Capture the cell that displays the provided text and extract its (X, Y) central coordinate. 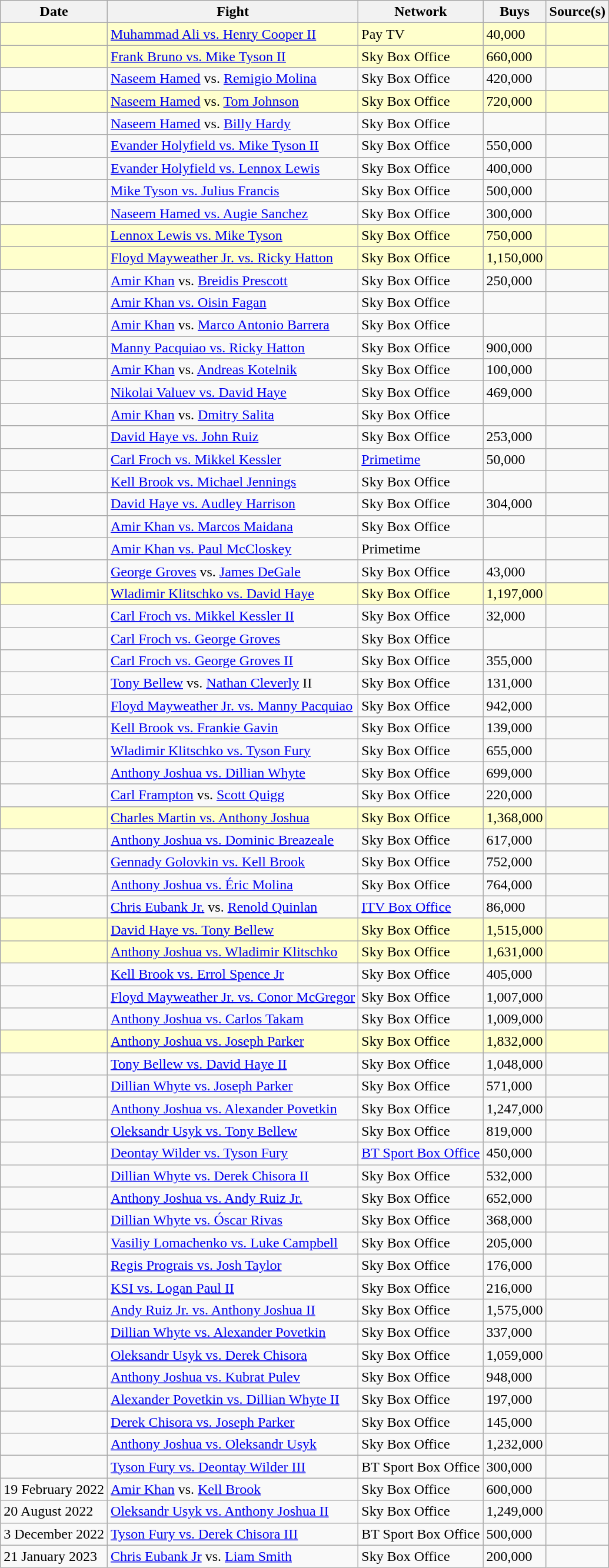
21 January 2023 (54, 1556)
Carl Frampton vs. Scott Quigg (232, 795)
1,007,000 (514, 997)
600,000 (514, 1489)
Dillian Whyte vs. Joseph Parker (232, 1086)
Anthony Joshua vs. Kubrat Pulev (232, 1377)
Muhammad Ali vs. Henry Cooper II (232, 34)
Carl Froch vs. George Groves (232, 638)
1,575,000 (514, 1310)
304,000 (514, 504)
David Haye vs. Tony Bellew (232, 929)
145,000 (514, 1422)
368,000 (514, 1220)
1,247,000 (514, 1109)
Anthony Joshua vs. Alexander Povetkin (232, 1109)
197,000 (514, 1400)
1,009,000 (514, 1019)
David Haye vs. Audley Harrison (232, 504)
Oleksandr Usyk vs. Derek Chisora (232, 1355)
100,000 (514, 370)
3 December 2022 (54, 1534)
420,000 (514, 79)
1,197,000 (514, 593)
900,000 (514, 348)
Tyson Fury vs. Deontay Wilder III (232, 1467)
Amir Khan vs. Kell Brook (232, 1489)
Regis Prograis vs. Josh Taylor (232, 1265)
Carl Froch vs. Mikkel Kessler (232, 459)
550,000 (514, 146)
337,000 (514, 1332)
1,249,000 (514, 1512)
131,000 (514, 683)
Anthony Joshua vs. Dillian Whyte (232, 773)
Evander Holyfield vs. Mike Tyson II (232, 146)
Manny Pacquiao vs. Ricky Hatton (232, 348)
819,000 (514, 1131)
32,000 (514, 616)
Source(s) (578, 12)
660,000 (514, 56)
699,000 (514, 773)
Anthony Joshua vs. Wladimir Klitschko (232, 952)
Pay TV (421, 34)
Kell Brook vs. Michael Jennings (232, 482)
David Haye vs. John Ruiz (232, 437)
Tyson Fury vs. Derek Chisora III (232, 1534)
40,000 (514, 34)
1,150,000 (514, 258)
Anthony Joshua vs. Éric Molina (232, 885)
752,000 (514, 862)
Amir Khan vs. Marco Antonio Barrera (232, 325)
Floyd Mayweather Jr. vs. Ricky Hatton (232, 258)
50,000 (514, 459)
Frank Bruno vs. Mike Tyson II (232, 56)
Date (54, 12)
Buys (514, 12)
220,000 (514, 795)
Naseem Hamed vs. Remigio Molina (232, 79)
948,000 (514, 1377)
1,832,000 (514, 1042)
764,000 (514, 885)
250,000 (514, 281)
216,000 (514, 1287)
Kell Brook vs. Errol Spence Jr (232, 974)
Nikolai Valuev vs. David Haye (232, 392)
43,000 (514, 571)
KSI vs. Logan Paul II (232, 1287)
19 February 2022 (54, 1489)
Mike Tyson vs. Julius Francis (232, 191)
Amir Khan vs. Dmitry Salita (232, 415)
253,000 (514, 437)
400,000 (514, 168)
Deontay Wilder vs. Tyson Fury (232, 1153)
720,000 (514, 101)
469,000 (514, 392)
Amir Khan vs. Oisin Fagan (232, 303)
Dillian Whyte vs. Alexander Povetkin (232, 1332)
Wladimir Klitschko vs. David Haye (232, 593)
Vasiliy Lomachenko vs. Luke Campbell (232, 1243)
Tony Bellew vs. Nathan Cleverly II (232, 683)
Floyd Mayweather Jr. vs. Conor McGregor (232, 997)
Dillian Whyte vs. Derek Chisora II (232, 1176)
Amir Khan vs. Paul McCloskey (232, 549)
450,000 (514, 1153)
Carl Froch vs. Mikkel Kessler II (232, 616)
20 August 2022 (54, 1512)
Alexander Povetkin vs. Dillian Whyte II (232, 1400)
Evander Holyfield vs. Lennox Lewis (232, 168)
405,000 (514, 974)
1,631,000 (514, 952)
Chris Eubank Jr. vs. Renold Quinlan (232, 907)
Anthony Joshua vs. Carlos Takam (232, 1019)
Anthony Joshua vs. Joseph Parker (232, 1042)
655,000 (514, 750)
Anthony Joshua vs. Andy Ruiz Jr. (232, 1198)
Naseem Hamed vs. Augie Sanchez (232, 213)
176,000 (514, 1265)
Wladimir Klitschko vs. Tyson Fury (232, 750)
750,000 (514, 235)
Chris Eubank Jr vs. Liam Smith (232, 1556)
205,000 (514, 1243)
Anthony Joshua vs. Dominic Breazeale (232, 840)
139,000 (514, 728)
Oleksandr Usyk vs. Tony Bellew (232, 1131)
Oleksandr Usyk vs. Anthony Joshua II (232, 1512)
942,000 (514, 706)
Carl Froch vs. George Groves II (232, 661)
Naseem Hamed vs. Billy Hardy (232, 124)
Fight (232, 12)
Dillian Whyte vs. Óscar Rivas (232, 1220)
1,515,000 (514, 929)
1,048,000 (514, 1064)
Andy Ruiz Jr. vs. Anthony Joshua II (232, 1310)
652,000 (514, 1198)
1,232,000 (514, 1444)
Derek Chisora vs. Joseph Parker (232, 1422)
Tony Bellew vs. David Haye II (232, 1064)
Naseem Hamed vs. Tom Johnson (232, 101)
Amir Khan vs. Breidis Prescott (232, 281)
Floyd Mayweather Jr. vs. Manny Pacquiao (232, 706)
355,000 (514, 661)
ITV Box Office (421, 907)
Charles Martin vs. Anthony Joshua (232, 818)
Lennox Lewis vs. Mike Tyson (232, 235)
1,059,000 (514, 1355)
571,000 (514, 1086)
Kell Brook vs. Frankie Gavin (232, 728)
George Groves vs. James DeGale (232, 571)
Anthony Joshua vs. Oleksandr Usyk (232, 1444)
Amir Khan vs. Marcos Maidana (232, 526)
532,000 (514, 1176)
1,368,000 (514, 818)
Network (421, 12)
617,000 (514, 840)
200,000 (514, 1556)
Amir Khan vs. Andreas Kotelnik (232, 370)
86,000 (514, 907)
Gennady Golovkin vs. Kell Brook (232, 862)
